Output the [X, Y] coordinate of the center of the cell containing the given text.  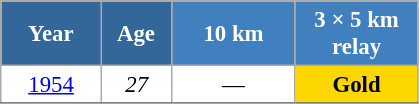
10 km [234, 34]
— [234, 85]
1954 [52, 85]
Gold [356, 85]
Age [136, 34]
3 × 5 km relay [356, 34]
27 [136, 85]
Year [52, 34]
